Identify which cell holds the provided text, then report its (x, y) central coordinate. 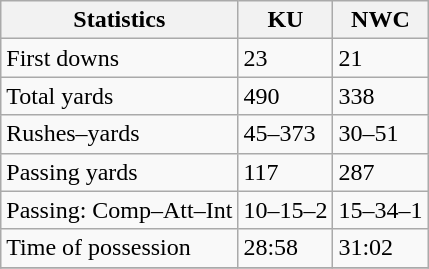
Time of possession (120, 248)
First downs (120, 58)
Rushes–yards (120, 134)
Passing: Comp–Att–Int (120, 210)
338 (380, 96)
490 (286, 96)
10–15–2 (286, 210)
287 (380, 172)
23 (286, 58)
Statistics (120, 20)
Passing yards (120, 172)
21 (380, 58)
NWC (380, 20)
30–51 (380, 134)
KU (286, 20)
117 (286, 172)
31:02 (380, 248)
15–34–1 (380, 210)
28:58 (286, 248)
Total yards (120, 96)
45–373 (286, 134)
